Output the [x, y] coordinate of the center of the cell containing the given text.  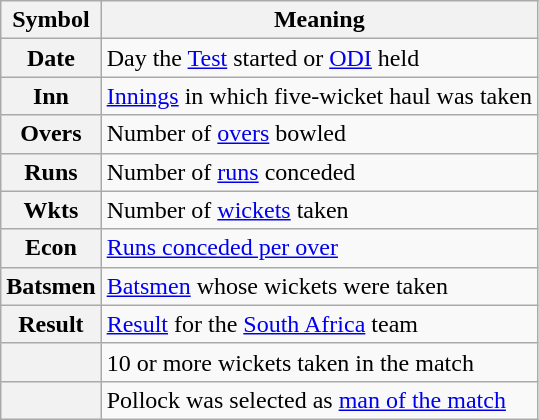
Date [51, 58]
Econ [51, 248]
Batsmen whose wickets were taken [319, 286]
Wkts [51, 210]
10 or more wickets taken in the match [319, 362]
Number of wickets taken [319, 210]
Innings in which five-wicket haul was taken [319, 96]
Batsmen [51, 286]
Inn [51, 96]
Result [51, 324]
Result for the South Africa team [319, 324]
Meaning [319, 20]
Day the Test started or ODI held [319, 58]
Symbol [51, 20]
Overs [51, 134]
Number of runs conceded [319, 172]
Runs [51, 172]
Runs conceded per over [319, 248]
Pollock was selected as man of the match [319, 400]
Number of overs bowled [319, 134]
